Search for the cell housing the specified text and yield its [x, y] center coordinate. 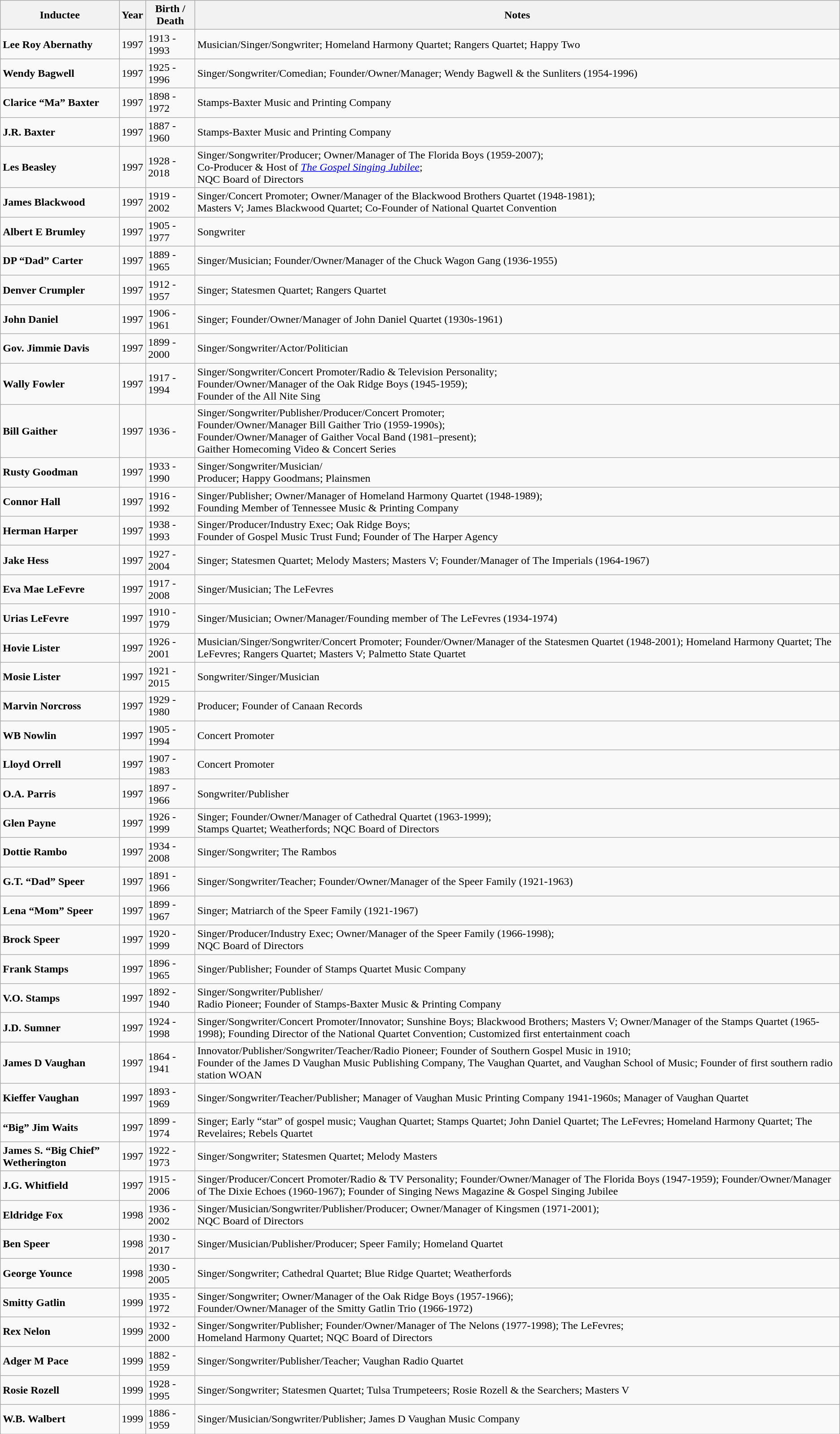
1933 - 1990 [171, 472]
Singer/Producer/Industry Exec; Oak Ridge Boys;Founder of Gospel Music Trust Fund; Founder of The Harper Agency [517, 531]
1927 - 2004 [171, 560]
1913 - 1993 [171, 44]
1925 - 1996 [171, 74]
DP “Dad” Carter [60, 260]
1887 - 1960 [171, 132]
G.T. “Dad” Speer [60, 881]
1886 - 1959 [171, 1420]
Singer/Songwriter; Statesmen Quartet; Tulsa Trumpeteers; Rosie Rozell & the Searchers; Masters V [517, 1390]
1928 - 1995 [171, 1390]
Connor Hall [60, 502]
Wally Fowler [60, 383]
Rosie Rozell [60, 1390]
Singer/Songwriter/Producer; Owner/Manager of The Florida Boys (1959-2007);Co-Producer & Host of The Gospel Singing Jubilee;NQC Board of Directors [517, 167]
George Younce [60, 1273]
Birth / Death [171, 15]
“Big” Jim Waits [60, 1127]
Singer; Statesmen Quartet; Melody Masters; Masters V; Founder/Manager of The Imperials (1964-1967) [517, 560]
Singer/Producer/Industry Exec; Owner/Manager of the Speer Family (1966-1998);NQC Board of Directors [517, 940]
Musician/Singer/Songwriter; Homeland Harmony Quartet; Rangers Quartet; Happy Two [517, 44]
1892 - 1940 [171, 999]
Smitty Gatlin [60, 1302]
Producer; Founder of Canaan Records [517, 706]
Urias LeFevre [60, 619]
Singer/Musician; The LeFevres [517, 589]
1936 - 2002 [171, 1215]
Eva Mae LeFevre [60, 589]
J.G. Whitfield [60, 1185]
1917 - 2008 [171, 589]
Singer/Songwriter/Teacher; Founder/Owner/Manager of the Speer Family (1921-1963) [517, 881]
Albert E Brumley [60, 232]
V.O. Stamps [60, 999]
J.D. Sumner [60, 1027]
Singer/Songwriter/Musician/Producer; Happy Goodmans; Plainsmen [517, 472]
Lena “Mom” Speer [60, 911]
1915 - 2006 [171, 1185]
1920 - 1999 [171, 940]
Lee Roy Abernathy [60, 44]
Singer/Songwriter; Owner/Manager of the Oak Ridge Boys (1957-1966);Founder/Owner/Manager of the Smitty Gatlin Trio (1966-1972) [517, 1302]
Singer/Songwriter; The Rambos [517, 852]
Singer/Songwriter/Publisher/Teacher; Vaughan Radio Quartet [517, 1360]
Singer/Songwriter/Teacher/Publisher; Manager of Vaughan Music Printing Company 1941-1960s; Manager of Vaughan Quartet [517, 1098]
Songwriter/Publisher [517, 794]
Singer/Songwriter/Actor/Politician [517, 348]
Singer/Musician/Songwriter/Publisher; James D Vaughan Music Company [517, 1420]
1930 - 2017 [171, 1244]
Singer/Songwriter; Cathedral Quartet; Blue Ridge Quartet; Weatherfords [517, 1273]
W.B. Walbert [60, 1420]
Singer/Songwriter; Statesmen Quartet; Melody Masters [517, 1157]
1928 - 2018 [171, 167]
Notes [517, 15]
Songwriter/Singer/Musician [517, 677]
1905 - 1977 [171, 232]
1916 - 1992 [171, 502]
Singer/Musician; Founder/Owner/Manager of the Chuck Wagon Gang (1936-1955) [517, 260]
1917 - 1994 [171, 383]
1899 - 1974 [171, 1127]
Ben Speer [60, 1244]
Mosie Lister [60, 677]
1924 - 1998 [171, 1027]
1926 - 1999 [171, 823]
Jake Hess [60, 560]
1930 - 2005 [171, 1273]
1899 - 2000 [171, 348]
J.R. Baxter [60, 132]
1882 - 1959 [171, 1360]
Singer/Musician; Owner/Manager/Founding member of The LeFevres (1934-1974) [517, 619]
Songwriter [517, 232]
1922 - 1973 [171, 1157]
1893 - 1969 [171, 1098]
Rex Nelon [60, 1332]
James S. “Big Chief” Wetherington [60, 1157]
Singer; Founder/Owner/Manager of Cathedral Quartet (1963-1999);Stamps Quartet; Weatherfords; NQC Board of Directors [517, 823]
Frank Stamps [60, 969]
Singer; Matriarch of the Speer Family (1921-1967) [517, 911]
Hovie Lister [60, 647]
1864 - 1941 [171, 1063]
Singer/Publisher; Owner/Manager of Homeland Harmony Quartet (1948-1989);Founding Member of Tennessee Music & Printing Company [517, 502]
1905 - 1994 [171, 735]
James D Vaughan [60, 1063]
Singer/Songwriter/Publisher; Founder/Owner/Manager of The Nelons (1977-1998); The LeFevres;Homeland Harmony Quartet; NQC Board of Directors [517, 1332]
Singer/Publisher; Founder of Stamps Quartet Music Company [517, 969]
Inductee [60, 15]
1936 - [171, 431]
Gov. Jimmie Davis [60, 348]
Singer; Statesmen Quartet; Rangers Quartet [517, 290]
Year [133, 15]
1938 - 1993 [171, 531]
1910 - 1979 [171, 619]
Denver Crumpler [60, 290]
Eldridge Fox [60, 1215]
O.A. Parris [60, 794]
Les Beasley [60, 167]
James Blackwood [60, 202]
1891 - 1966 [171, 881]
1896 - 1965 [171, 969]
Brock Speer [60, 940]
Singer; Founder/Owner/Manager of John Daniel Quartet (1930s-1961) [517, 319]
1919 - 2002 [171, 202]
Lloyd Orrell [60, 764]
WB Nowlin [60, 735]
Bill Gaither [60, 431]
1898 - 1972 [171, 102]
1912 - 1957 [171, 290]
Rusty Goodman [60, 472]
1935 - 1972 [171, 1302]
Adger M Pace [60, 1360]
1934 - 2008 [171, 852]
Singer/Musician/Songwriter/Publisher/Producer; Owner/Manager of Kingsmen (1971-2001);NQC Board of Directors [517, 1215]
1889 - 1965 [171, 260]
1921 - 2015 [171, 677]
1907 - 1983 [171, 764]
Singer/Musician/Publisher/Producer; Speer Family; Homeland Quartet [517, 1244]
Dottie Rambo [60, 852]
1926 - 2001 [171, 647]
1906 - 1961 [171, 319]
Clarice “Ma” Baxter [60, 102]
1932 - 2000 [171, 1332]
Marvin Norcross [60, 706]
1897 - 1966 [171, 794]
1929 - 1980 [171, 706]
Kieffer Vaughan [60, 1098]
1899 - 1967 [171, 911]
Glen Payne [60, 823]
John Daniel [60, 319]
Singer/Songwriter/Publisher/Radio Pioneer; Founder of Stamps-Baxter Music & Printing Company [517, 999]
Wendy Bagwell [60, 74]
Singer/Songwriter/Comedian; Founder/Owner/Manager; Wendy Bagwell & the Sunliters (1954-1996) [517, 74]
Herman Harper [60, 531]
